Return the [x, y] coordinate for the center point of the cell that contains the specified text.  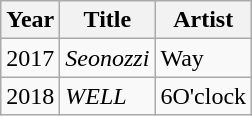
2018 [30, 96]
WELL [108, 96]
Year [30, 20]
Title [108, 20]
Way [204, 58]
Seonozzi [108, 58]
6O'clock [204, 96]
Artist [204, 20]
2017 [30, 58]
